Search for the cell housing the specified text and yield its [x, y] center coordinate. 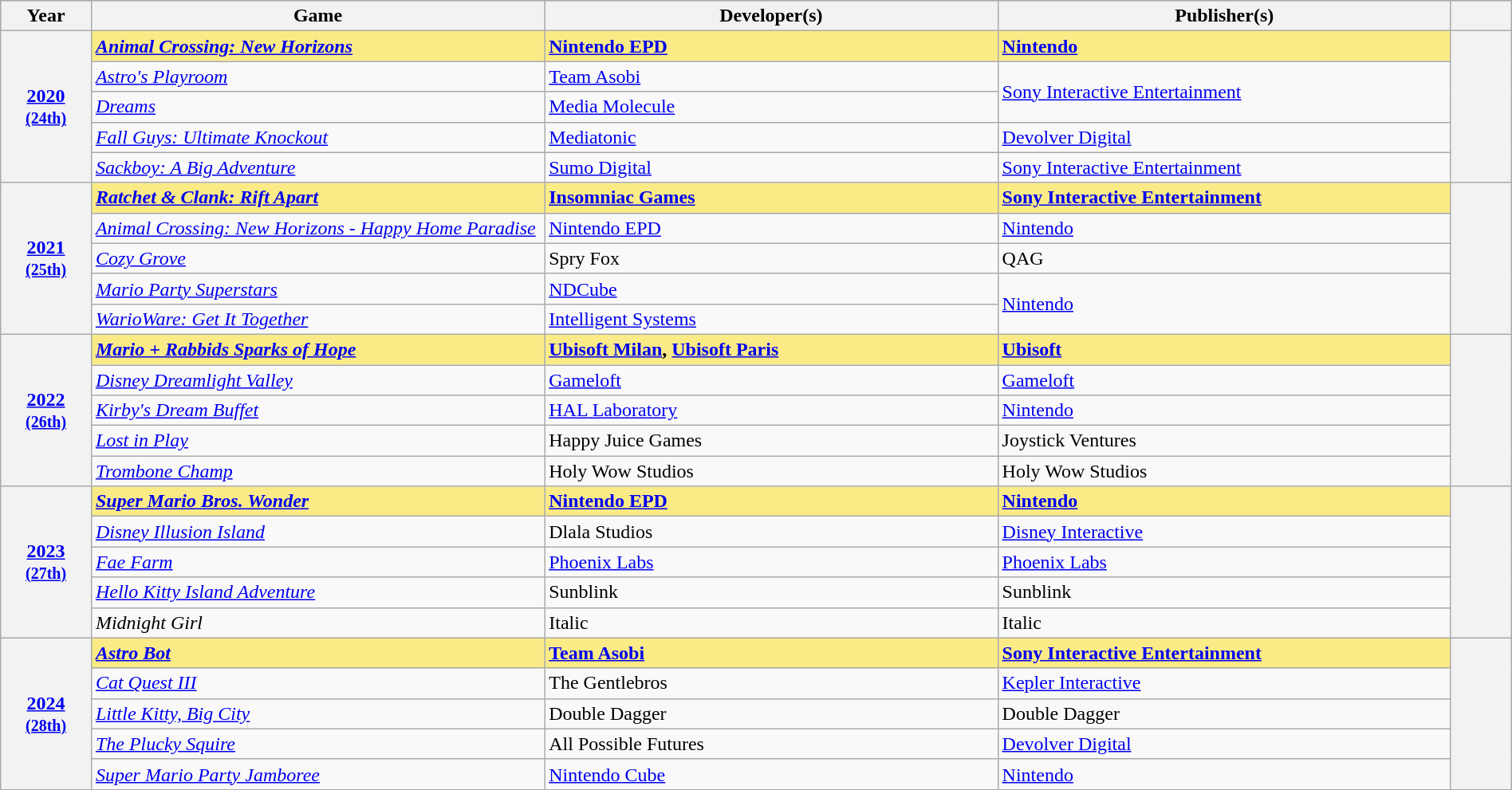
All Possible Futures [771, 744]
Dreams [317, 107]
Kirby's Dream Buffet [317, 411]
Sumo Digital [771, 167]
Astro's Playroom [317, 77]
Joystick Ventures [1224, 441]
Mario Party Superstars [317, 289]
Developer(s) [771, 16]
Mediatonic [771, 137]
Midnight Girl [317, 623]
Lost in Play [317, 441]
NDCube [771, 289]
HAL Laboratory [771, 411]
Disney Interactive [1224, 532]
Ratchet & Clank: Rift Apart [317, 198]
Nintendo Cube [771, 774]
Disney Dreamlight Valley [317, 380]
Ubisoft [1224, 349]
Fae Farm [317, 562]
Publisher(s) [1224, 16]
2020 (24th) [46, 107]
Fall Guys: Ultimate Knockout [317, 137]
Hello Kitty Island Adventure [317, 592]
Animal Crossing: New Horizons - Happy Home Paradise [317, 228]
Ubisoft Milan, Ubisoft Paris [771, 349]
Sackboy: A Big Adventure [317, 167]
Astro Bot [317, 653]
Mario + Rabbids Sparks of Hope [317, 349]
QAG [1224, 258]
Cozy Grove [317, 258]
2023 (27th) [46, 562]
Intelligent Systems [771, 319]
Insomniac Games [771, 198]
2022 (26th) [46, 410]
Media Molecule [771, 107]
Game [317, 16]
Cat Quest III [317, 683]
Super Mario Bros. Wonder [317, 501]
Little Kitty, Big City [317, 713]
Year [46, 16]
Animal Crossing: New Horizons [317, 46]
Dlala Studios [771, 532]
Happy Juice Games [771, 441]
Trombone Champ [317, 471]
2024 (28th) [46, 713]
WarioWare: Get It Together [317, 319]
Spry Fox [771, 258]
The Gentlebros [771, 683]
Super Mario Party Jamboree [317, 774]
2021 (25th) [46, 258]
Disney Illusion Island [317, 532]
The Plucky Squire [317, 744]
Kepler Interactive [1224, 683]
